Identify which cell holds the provided text, then report its (X, Y) central coordinate. 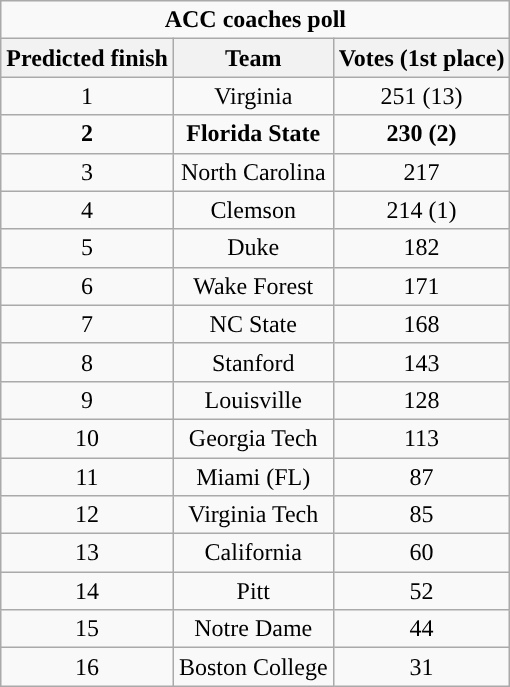
Georgia Tech (253, 438)
10 (88, 438)
Notre Dame (253, 629)
31 (422, 667)
143 (422, 362)
1 (88, 96)
87 (422, 477)
11 (88, 477)
9 (88, 400)
7 (88, 324)
14 (88, 591)
2 (88, 134)
Duke (253, 248)
Pitt (253, 591)
Clemson (253, 210)
Predicted finish (88, 58)
128 (422, 400)
4 (88, 210)
230 (2) (422, 134)
Wake Forest (253, 286)
5 (88, 248)
217 (422, 172)
ACC coaches poll (256, 20)
8 (88, 362)
Stanford (253, 362)
North Carolina (253, 172)
16 (88, 667)
Louisville (253, 400)
214 (1) (422, 210)
13 (88, 553)
52 (422, 591)
182 (422, 248)
Team (253, 58)
12 (88, 515)
15 (88, 629)
Virginia (253, 96)
168 (422, 324)
113 (422, 438)
85 (422, 515)
171 (422, 286)
6 (88, 286)
44 (422, 629)
NC State (253, 324)
Boston College (253, 667)
60 (422, 553)
3 (88, 172)
Florida State (253, 134)
Virginia Tech (253, 515)
Miami (FL) (253, 477)
Votes (1st place) (422, 58)
251 (13) (422, 96)
California (253, 553)
